Capture the cell that displays the provided text and extract its (x, y) central coordinate. 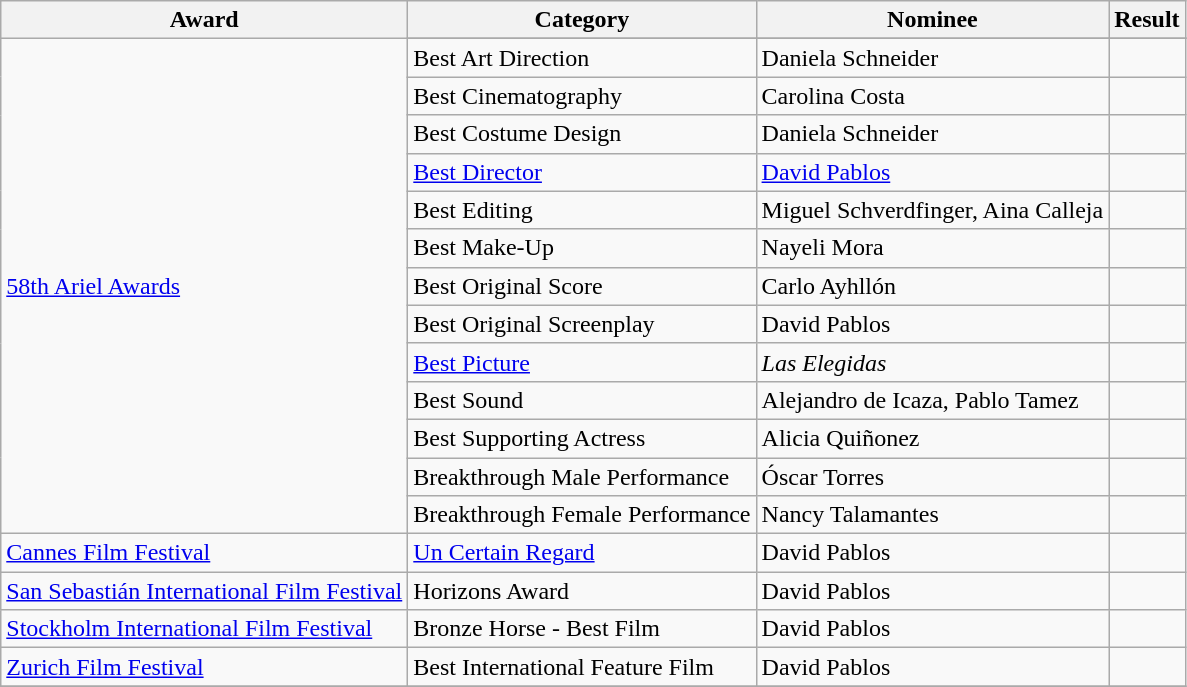
Breakthrough Female Performance (582, 515)
Breakthrough Male Performance (582, 477)
Best Costume Design (582, 134)
Best Supporting Actress (582, 438)
Best International Feature Film (582, 667)
Best Sound (582, 400)
Zurich Film Festival (204, 667)
Nancy Talamantes (932, 515)
Horizons Award (582, 591)
Best Make-Up (582, 248)
San Sebastián International Film Festival (204, 591)
Stockholm International Film Festival (204, 629)
Carlo Ayhllón (932, 286)
Bronze Horse - Best Film (582, 629)
Best Picture (582, 362)
Award (204, 20)
58th Ariel Awards (204, 286)
Cannes Film Festival (204, 553)
Nayeli Mora (932, 248)
Miguel Schverdfinger, Aina Calleja (932, 210)
Alejandro de Icaza, Pablo Tamez (932, 400)
Best Original Score (582, 286)
Óscar Torres (932, 477)
Result (1147, 20)
Category (582, 20)
Nominee (932, 20)
Best Editing (582, 210)
Best Original Screenplay (582, 324)
Las Elegidas (932, 362)
Best Art Direction (582, 58)
Best Director (582, 172)
Alicia Quiñonez (932, 438)
Un Certain Regard (582, 553)
Best Cinematography (582, 96)
Carolina Costa (932, 96)
